Find where the given text appears and provide that cell's center as [x, y] coordinate. 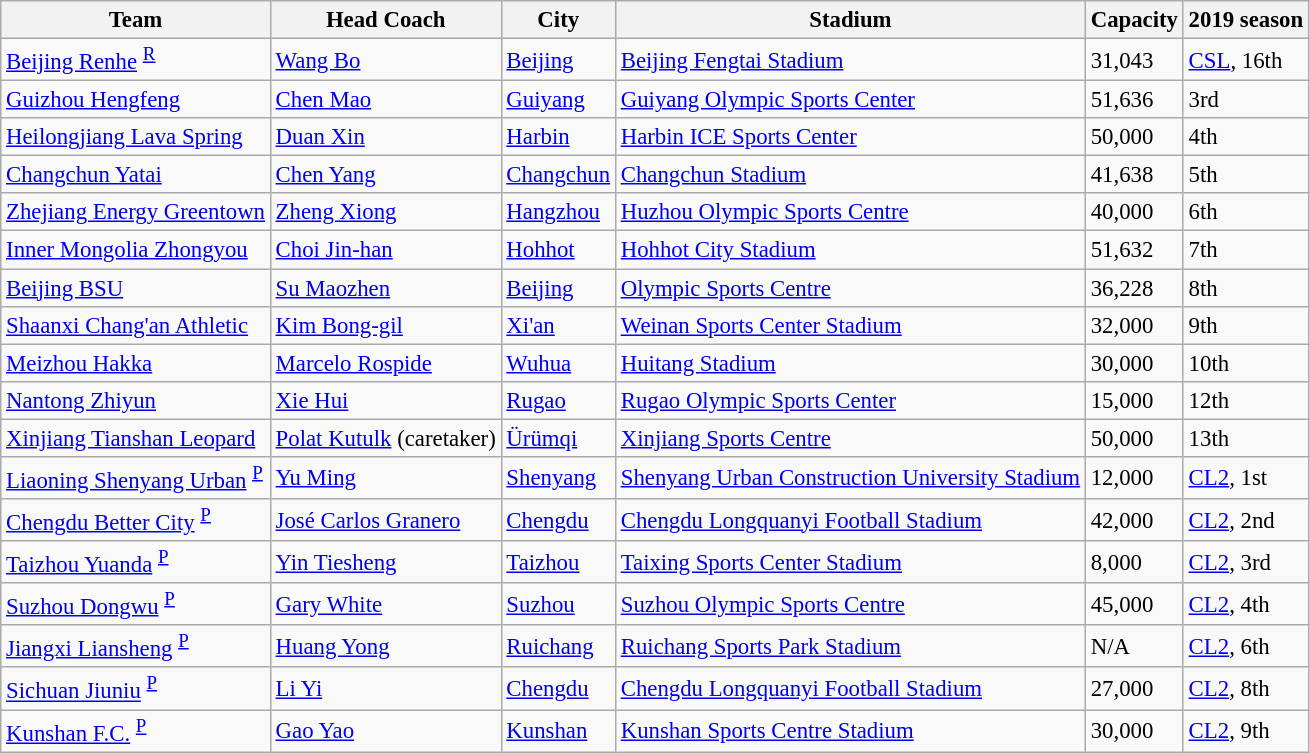
Sichuan Jiuniu P [136, 689]
27,000 [1134, 689]
Harbin ICE Sports Center [850, 137]
51,632 [1134, 250]
Hohhot [558, 250]
Rugao Olympic Sports Center [850, 400]
Taixing Sports Center Stadium [850, 562]
Changchun Yatai [136, 175]
40,000 [1134, 213]
Taizhou [558, 562]
Chen Mao [386, 100]
Su Maozhen [386, 288]
45,000 [1134, 604]
Huitang Stadium [850, 363]
Olympic Sports Centre [850, 288]
36,228 [1134, 288]
CL2, 8th [1246, 689]
8th [1246, 288]
Heilongjiang Lava Spring [136, 137]
10th [1246, 363]
Kunshan [558, 731]
Kunshan Sports Centre Stadium [850, 731]
Yu Ming [386, 478]
Zhejiang Energy Greentown [136, 213]
Marcelo Rospide [386, 363]
Jiangxi Liansheng P [136, 646]
Ürümqi [558, 438]
Huang Yong [386, 646]
Polat Kutulk (caretaker) [386, 438]
41,638 [1134, 175]
Taizhou Yuanda P [136, 562]
CL2, 9th [1246, 731]
Beijing BSU [136, 288]
Shaanxi Chang'an Athletic [136, 325]
Ruichang [558, 646]
Nantong Zhiyun [136, 400]
Head Coach [386, 20]
Changchun Stadium [850, 175]
Suzhou Dongwu P [136, 604]
4th [1246, 137]
Beijing Fengtai Stadium [850, 60]
Gary White [386, 604]
Capacity [1134, 20]
Weinan Sports Center Stadium [850, 325]
31,043 [1134, 60]
Meizhou Hakka [136, 363]
José Carlos Granero [386, 520]
Chengdu Better City P [136, 520]
42,000 [1134, 520]
Team [136, 20]
Suzhou [558, 604]
CL2, 4th [1246, 604]
13th [1246, 438]
6th [1246, 213]
3rd [1246, 100]
Xinjiang Sports Centre [850, 438]
51,636 [1134, 100]
Gao Yao [386, 731]
Hangzhou [558, 213]
Changchun [558, 175]
Guizhou Hengfeng [136, 100]
Choi Jin-han [386, 250]
9th [1246, 325]
Chen Yang [386, 175]
Hohhot City Stadium [850, 250]
Guiyang Olympic Sports Center [850, 100]
5th [1246, 175]
Kim Bong-gil [386, 325]
CL2, 6th [1246, 646]
12th [1246, 400]
Xie Hui [386, 400]
Guiyang [558, 100]
12,000 [1134, 478]
7th [1246, 250]
Huzhou Olympic Sports Centre [850, 213]
City [558, 20]
2019 season [1246, 20]
8,000 [1134, 562]
Inner Mongolia Zhongyou [136, 250]
Shenyang Urban Construction University Stadium [850, 478]
Zheng Xiong [386, 213]
Harbin [558, 137]
CSL, 16th [1246, 60]
Li Yi [386, 689]
N/A [1134, 646]
Duan Xin [386, 137]
Wang Bo [386, 60]
Yin Tiesheng [386, 562]
Shenyang [558, 478]
CL2, 1st [1246, 478]
Ruichang Sports Park Stadium [850, 646]
CL2, 3rd [1246, 562]
Xinjiang Tianshan Leopard [136, 438]
Rugao [558, 400]
Liaoning Shenyang Urban P [136, 478]
32,000 [1134, 325]
Kunshan F.C. P [136, 731]
Xi'an [558, 325]
15,000 [1134, 400]
Stadium [850, 20]
Wuhua [558, 363]
Beijing Renhe R [136, 60]
Suzhou Olympic Sports Centre [850, 604]
CL2, 2nd [1246, 520]
